Detect which cell encompasses the target text, then output its (x, y) center coordinate. 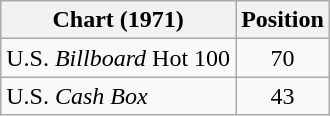
U.S. Cash Box (118, 96)
Position (283, 20)
43 (283, 96)
U.S. Billboard Hot 100 (118, 58)
Chart (1971) (118, 20)
70 (283, 58)
